Determine the (x, y) coordinate at the center of the cell enclosing the given text.  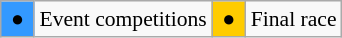
Final race (294, 19)
Event competitions (122, 19)
